Return [x, y] of the center of cell containing provided text 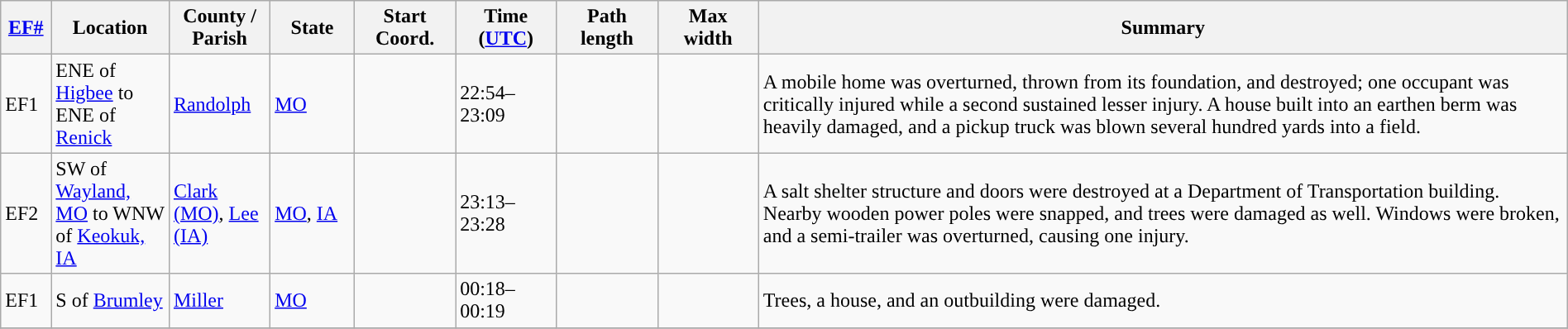
Summary [1163, 28]
22:54–23:09 [506, 104]
S of Brumley [111, 301]
23:13–23:28 [506, 213]
Path length [607, 28]
Clark (MO), Lee (IA) [219, 213]
Trees, a house, and an outbuilding were damaged. [1163, 301]
00:18–00:19 [506, 301]
EF2 [26, 213]
Randolph [219, 104]
Time (UTC) [506, 28]
EF# [26, 28]
Miller [219, 301]
Max width [708, 28]
Start Coord. [404, 28]
MO, IA [313, 213]
State [313, 28]
ENE of Higbee to ENE of Renick [111, 104]
Location [111, 28]
SW of Wayland, MO to WNW of Keokuk, IA [111, 213]
County / Parish [219, 28]
